Pinpoint the cell where the given text exists, returning its (x, y) midpoint coordinate. 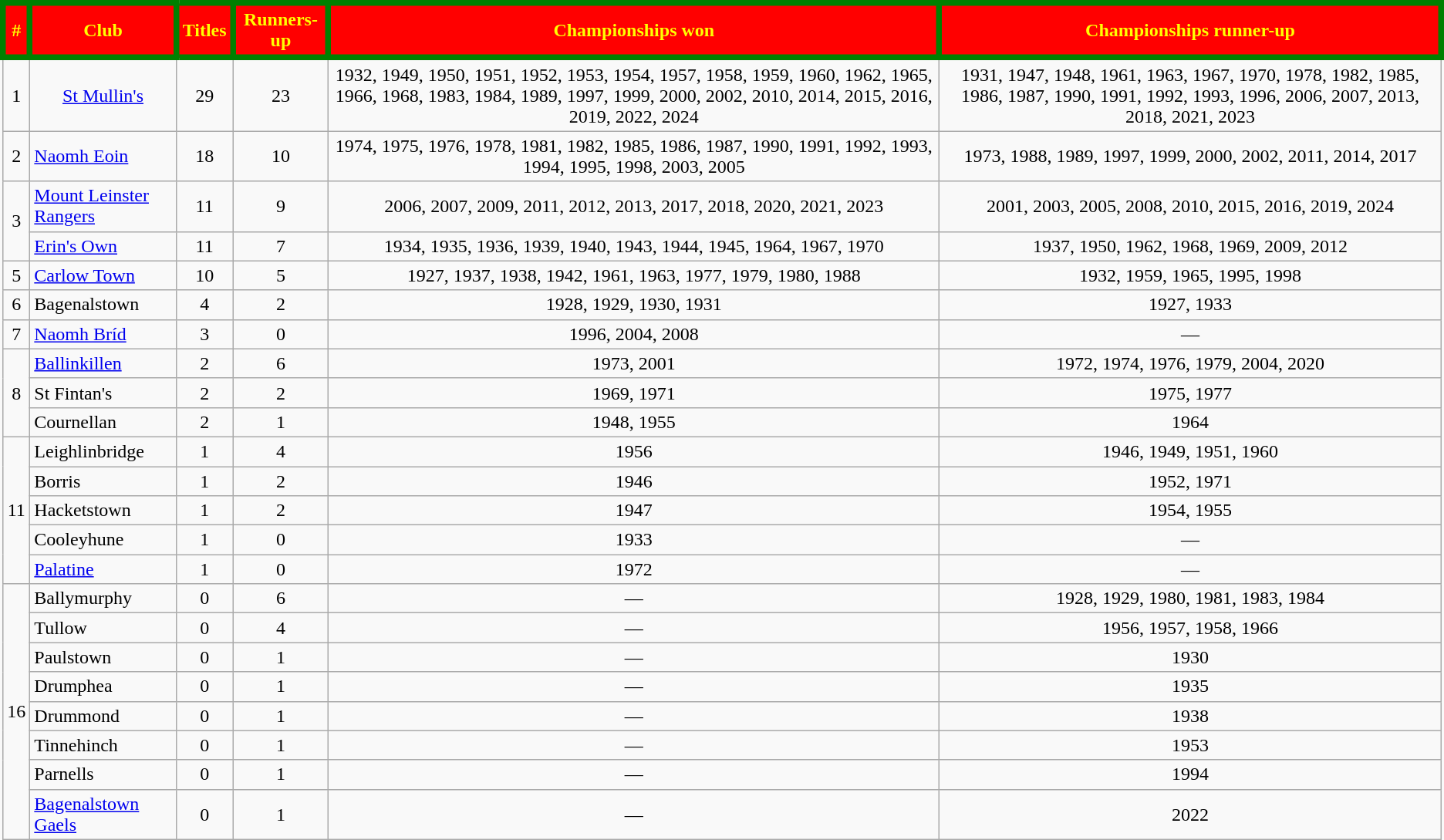
1935 (1190, 687)
1954, 1955 (1190, 511)
1973, 1988, 1989, 1997, 1999, 2000, 2002, 2011, 2014, 2017 (1190, 156)
Borris (103, 481)
Championships runner-up (1190, 31)
29 (204, 94)
Ballymurphy (103, 599)
Paulstown (103, 657)
Bagenalstown Gaels (103, 815)
Carlow Town (103, 275)
Drumphea (103, 687)
# (17, 31)
1933 (634, 540)
18 (204, 156)
St Mullin's (103, 94)
St Fintan's (103, 393)
2006, 2007, 2009, 2011, 2012, 2013, 2017, 2018, 2020, 2021, 2023 (634, 207)
1948, 1955 (634, 422)
Runners-up (281, 31)
Erin's Own (103, 246)
1928, 1929, 1980, 1981, 1983, 1984 (1190, 599)
1964 (1190, 422)
1953 (1190, 745)
Drummond (103, 716)
Naomh Bríd (103, 334)
Cournellan (103, 422)
1947 (634, 511)
Parnells (103, 774)
1927, 1933 (1190, 305)
1972, 1974, 1976, 1979, 2004, 2020 (1190, 363)
2001, 2003, 2005, 2008, 2010, 2015, 2016, 2019, 2024 (1190, 207)
1934, 1935, 1936, 1939, 1940, 1943, 1944, 1945, 1964, 1967, 1970 (634, 246)
1956 (634, 451)
1928, 1929, 1930, 1931 (634, 305)
1927, 1937, 1938, 1942, 1961, 1963, 1977, 1979, 1980, 1988 (634, 275)
Club (103, 31)
Hacketstown (103, 511)
9 (281, 207)
1931, 1947, 1948, 1961, 1963, 1967, 1970, 1978, 1982, 1985, 1986, 1987, 1990, 1991, 1992, 1993, 1996, 2006, 2007, 2013, 2018, 2021, 2023 (1190, 94)
Ballinkillen (103, 363)
Titles (204, 31)
1974, 1975, 1976, 1978, 1981, 1982, 1985, 1986, 1987, 1990, 1991, 1992, 1993, 1994, 1995, 1998, 2003, 2005 (634, 156)
1937, 1950, 1962, 1968, 1969, 2009, 2012 (1190, 246)
1938 (1190, 716)
1956, 1957, 1958, 1966 (1190, 628)
1994 (1190, 774)
Tinnehinch (103, 745)
2022 (1190, 815)
Bagenalstown (103, 305)
Leighlinbridge (103, 451)
1969, 1971 (634, 393)
Naomh Eoin (103, 156)
1946, 1949, 1951, 1960 (1190, 451)
Palatine (103, 569)
16 (17, 712)
23 (281, 94)
Cooleyhune (103, 540)
1930 (1190, 657)
1996, 2004, 2008 (634, 334)
Mount Leinster Rangers (103, 207)
1972 (634, 569)
1973, 2001 (634, 363)
1946 (634, 481)
Tullow (103, 628)
1932, 1959, 1965, 1995, 1998 (1190, 275)
1975, 1977 (1190, 393)
1952, 1971 (1190, 481)
8 (17, 393)
Championships won (634, 31)
